From the cell containing the given text, extract its center point as [x, y] coordinate. 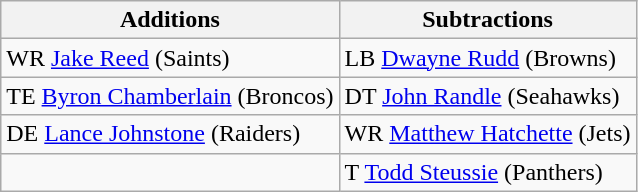
WR Jake Reed (Saints) [170, 58]
Subtractions [488, 20]
Additions [170, 20]
LB Dwayne Rudd (Browns) [488, 58]
DE Lance Johnstone (Raiders) [170, 134]
TE Byron Chamberlain (Broncos) [170, 96]
T Todd Steussie (Panthers) [488, 172]
DT John Randle (Seahawks) [488, 96]
WR Matthew Hatchette (Jets) [488, 134]
